Output the [X, Y] coordinate of the center of the cell containing the given text.  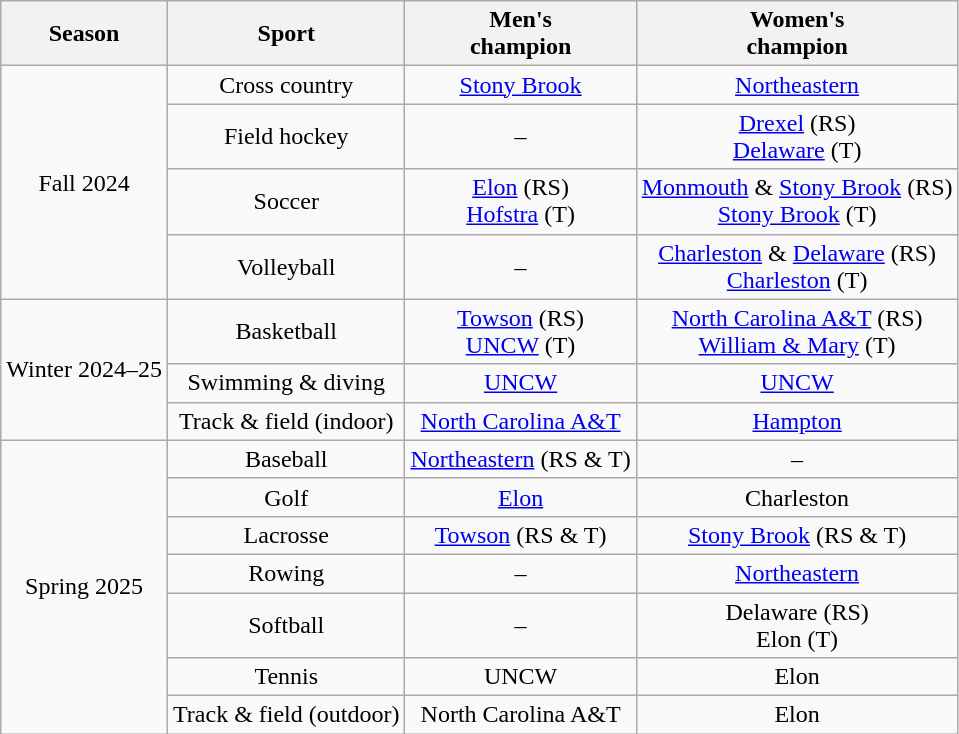
Drexel (RS)Delaware (T) [797, 136]
Baseball [286, 459]
Elon (RS)Hofstra (T) [520, 202]
North Carolina A&T (RS)William & Mary (T) [797, 332]
Softball [286, 624]
Fall 2024 [84, 182]
Season [84, 34]
Track & field (indoor) [286, 421]
Swimming & diving [286, 383]
Northeastern (RS & T) [520, 459]
Men'schampion [520, 34]
Basketball [286, 332]
Spring 2025 [84, 586]
Towson (RS)UNCW (T) [520, 332]
Delaware (RS)Elon (T) [797, 624]
Stony Brook [520, 85]
Women'schampion [797, 34]
Charleston [797, 497]
Track & field (outdoor) [286, 715]
Field hockey [286, 136]
Charleston & Delaware (RS)Charleston (T) [797, 266]
Lacrosse [286, 535]
Towson (RS & T) [520, 535]
Soccer [286, 202]
Volleyball [286, 266]
Rowing [286, 573]
Cross country [286, 85]
Golf [286, 497]
Winter 2024–25 [84, 370]
Stony Brook (RS & T) [797, 535]
Tennis [286, 677]
Sport [286, 34]
Monmouth & Stony Brook (RS)Stony Brook (T) [797, 202]
Hampton [797, 421]
